Extract the (X, Y) coordinate from the center of the cell holding the provided text.  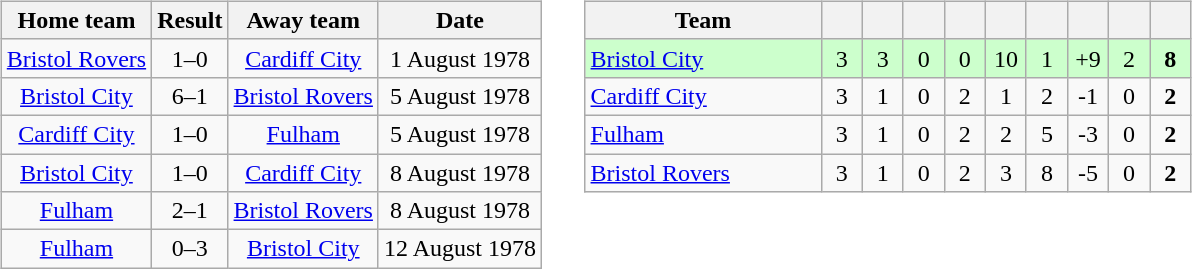
12 August 1978 (460, 249)
1 August 1978 (460, 58)
6–1 (190, 96)
Team (703, 20)
Result (190, 20)
0–3 (190, 249)
10 (1006, 58)
-5 (1088, 173)
-1 (1088, 96)
+9 (1088, 58)
Away team (303, 20)
2–1 (190, 211)
Home team (76, 20)
Date (460, 20)
5 (1046, 134)
-3 (1088, 134)
